Output the (X, Y) coordinate of the center of the cell containing the given text.  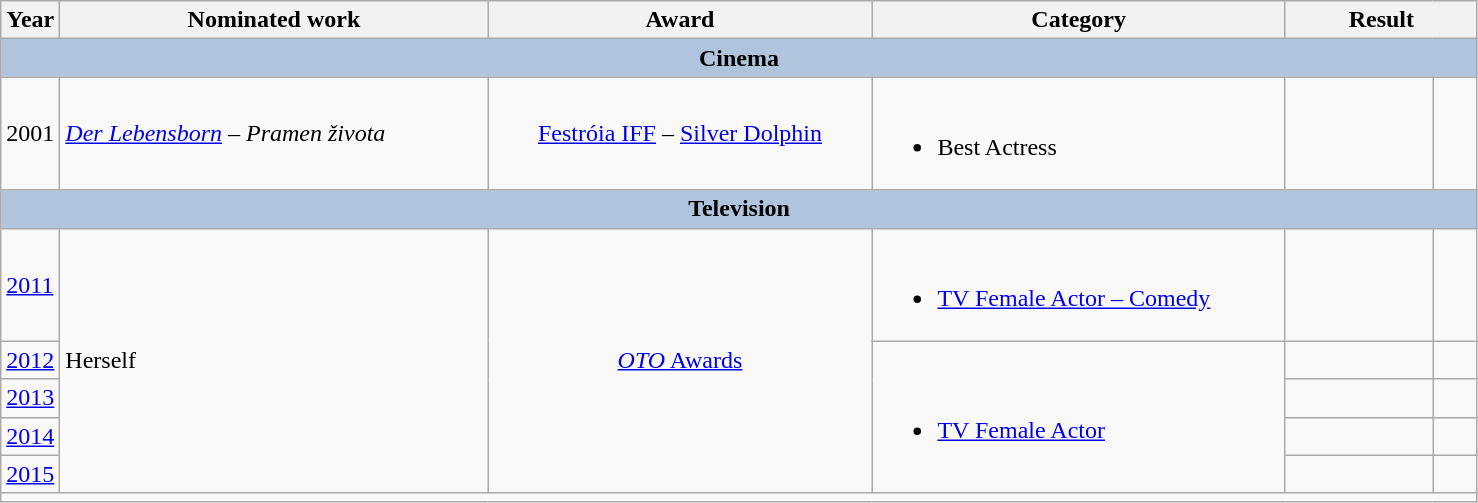
Category (1078, 20)
OTO Awards (680, 360)
2015 (30, 474)
Best Actress (1078, 134)
Festróia IFF – Silver Dolphin (680, 134)
TV Female Actor (1078, 417)
2001 (30, 134)
2011 (30, 284)
Der Lebensborn – Pramen života (274, 134)
Nominated work (274, 20)
Cinema (740, 58)
Result (1381, 20)
Award (680, 20)
Herself (274, 360)
2013 (30, 398)
Television (740, 209)
TV Female Actor – Comedy (1078, 284)
2014 (30, 436)
Year (30, 20)
2012 (30, 360)
